For the text-containing cell, return its midpoint in [X, Y] coordinate format. 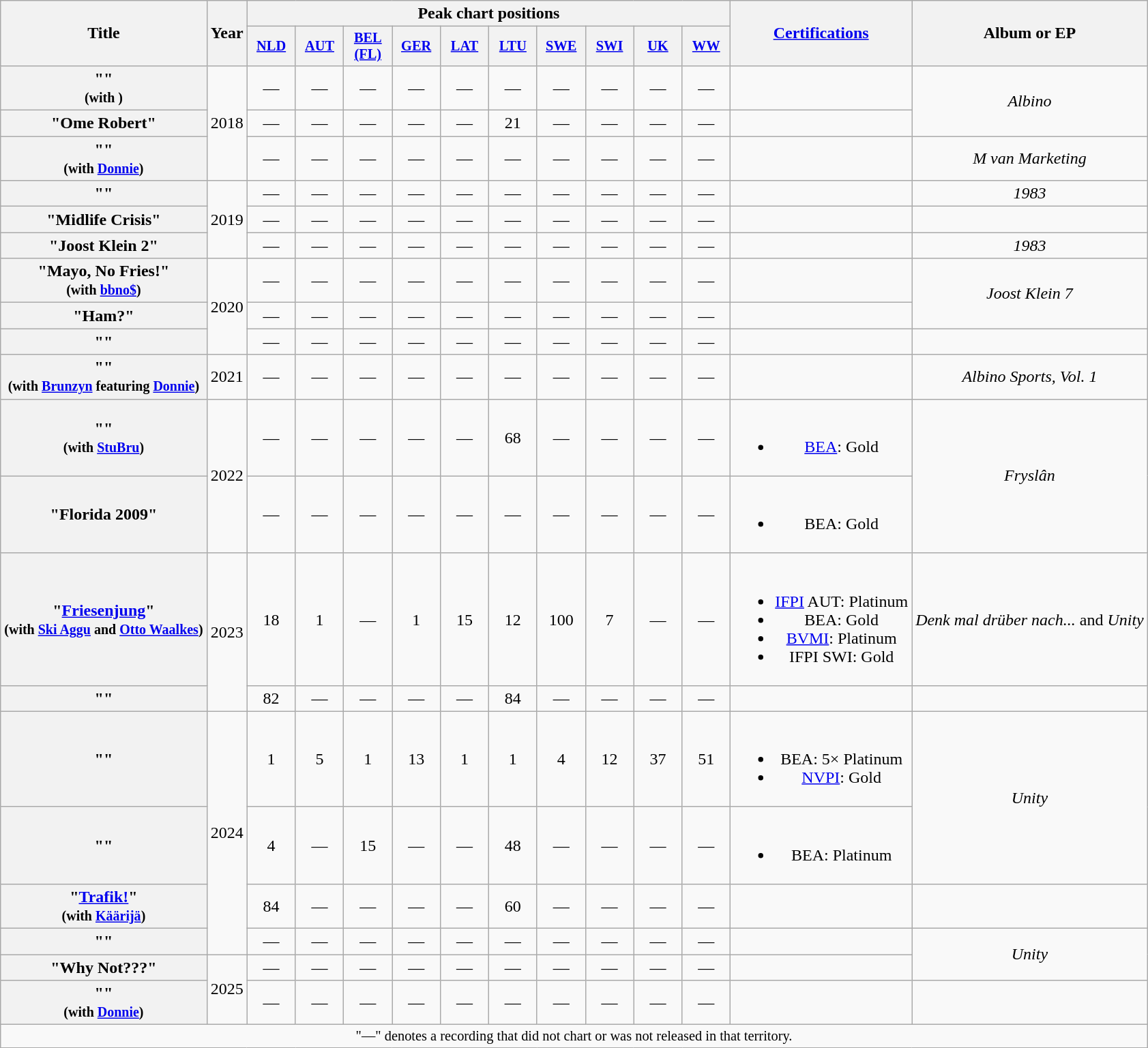
2020 [226, 307]
Album or EP [1030, 33]
13 [416, 759]
7 [610, 619]
2025 [226, 990]
37 [658, 759]
UK [658, 46]
Albino Sports, Vol. 1 [1030, 376]
Year [226, 33]
60 [513, 905]
Title [104, 33]
82 [271, 698]
51 [707, 759]
68 [513, 438]
18 [271, 619]
IFPI AUT: PlatinumBEA: GoldBVMI: PlatinumIFPI SWI: Gold [821, 619]
Denk mal drüber nach... and Unity [1030, 619]
48 [513, 845]
Albino [1030, 101]
2021 [226, 376]
"Ome Robert" [104, 123]
""(with Brunzyn featuring Donnie) [104, 376]
Certifications [821, 33]
"Why Not???" [104, 968]
"Friesenjung"(with Ski Aggu and Otto Waalkes) [104, 619]
100 [561, 619]
2024 [226, 833]
SWE [561, 46]
Joost Klein 7 [1030, 293]
"Florida 2009" [104, 514]
"Trafik!" (with Käärijä) [104, 905]
"Ham?" [104, 316]
""(with ) [104, 87]
2019 [226, 220]
WW [707, 46]
5 [319, 759]
BEL(FL) [368, 46]
"Joost Klein 2" [104, 245]
LAT [465, 46]
AUT [319, 46]
LTU [513, 46]
Fryslân [1030, 476]
NLD [271, 46]
"—" denotes a recording that did not chart or was not released in that territory. [574, 1036]
BEA: Platinum [821, 845]
M van Marketing [1030, 158]
GER [416, 46]
"Mayo, No Fries!"(with bbno$) [104, 281]
SWI [610, 46]
2022 [226, 476]
2023 [226, 632]
21 [513, 123]
BEA: 5× PlatinumNVPI: Gold [821, 759]
""(with StuBru) [104, 438]
"Midlife Crisis" [104, 220]
Peak chart positions [488, 14]
2018 [226, 123]
